Output the (x, y) coordinate of the center of the cell containing the given text.  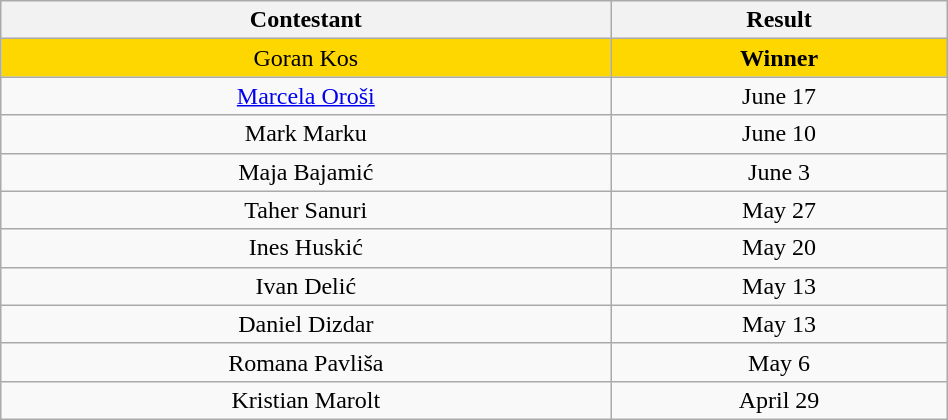
Result (779, 20)
Ivan Delić (306, 286)
May 6 (779, 362)
April 29 (779, 400)
Ines Huskić (306, 248)
Daniel Dizdar (306, 324)
Kristian Marolt (306, 400)
June 3 (779, 172)
June 10 (779, 134)
Romana Pavliša (306, 362)
Winner (779, 58)
June 17 (779, 96)
Mark Marku (306, 134)
Contestant (306, 20)
Maja Bajamić (306, 172)
Goran Kos (306, 58)
Taher Sanuri (306, 210)
Marcela Oroši (306, 96)
May 20 (779, 248)
May 27 (779, 210)
